Output the [X, Y] coordinate of the center of the cell containing the given text.  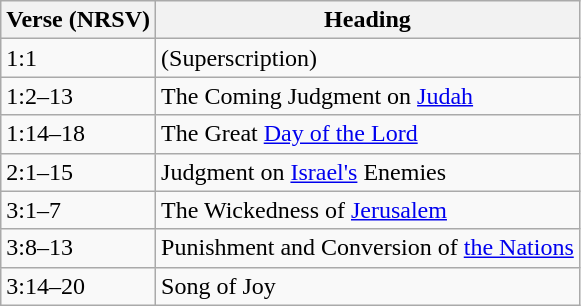
3:1–7 [78, 210]
1:1 [78, 58]
Verse (NRSV) [78, 20]
Song of Joy [368, 286]
The Great Day of the Lord [368, 134]
The Coming Judgment on Judah [368, 96]
1:14–18 [78, 134]
Punishment and Conversion of the Nations [368, 248]
(Superscription) [368, 58]
Heading [368, 20]
1:2–13 [78, 96]
The Wickedness of Jerusalem [368, 210]
3:14–20 [78, 286]
Judgment on Israel's Enemies [368, 172]
3:8–13 [78, 248]
2:1–15 [78, 172]
